Return the (X, Y) coordinate for the center point of the cell that contains the specified text.  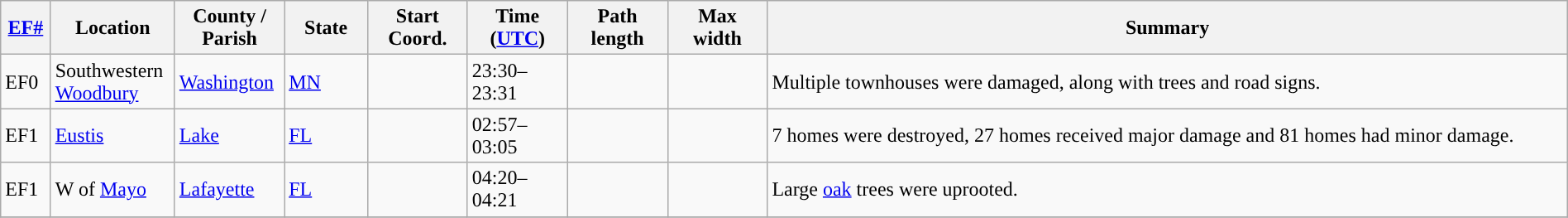
EF0 (26, 81)
EF# (26, 28)
Lake (229, 136)
Location (112, 28)
MN (326, 81)
02:57–03:05 (518, 136)
Lafayette (229, 189)
State (326, 28)
04:20–04:21 (518, 189)
Multiple townhouses were damaged, along with trees and road signs. (1168, 81)
Large oak trees were uprooted. (1168, 189)
Time (UTC) (518, 28)
Start Coord. (417, 28)
Eustis (112, 136)
County / Parish (229, 28)
23:30–23:31 (518, 81)
Southwestern Woodbury (112, 81)
7 homes were destroyed, 27 homes received major damage and 81 homes had minor damage. (1168, 136)
Summary (1168, 28)
W of Mayo (112, 189)
Path length (617, 28)
Max width (718, 28)
Washington (229, 81)
